Locate the cell with the specified text and output its (X, Y) center coordinate. 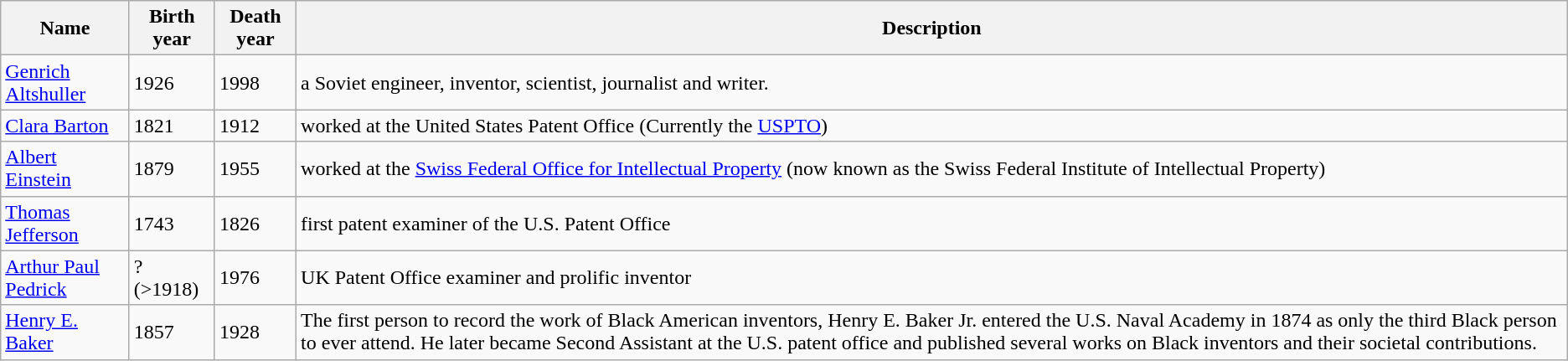
a Soviet engineer, inventor, scientist, journalist and writer. (932, 82)
Genrich Altshuller (65, 82)
1743 (172, 223)
1928 (255, 332)
Birth year (172, 28)
Clara Barton (65, 126)
? (>1918) (172, 278)
Arthur Paul Pedrick (65, 278)
1976 (255, 278)
1998 (255, 82)
1912 (255, 126)
Henry E. Baker (65, 332)
worked at the United States Patent Office (Currently the USPTO) (932, 126)
1857 (172, 332)
1821 (172, 126)
worked at the Swiss Federal Office for Intellectual Property (now known as the Swiss Federal Institute of Intellectual Property) (932, 169)
UK Patent Office examiner and prolific inventor (932, 278)
1955 (255, 169)
Death year (255, 28)
Thomas Jefferson (65, 223)
1926 (172, 82)
1879 (172, 169)
Name (65, 28)
1826 (255, 223)
Albert Einstein (65, 169)
first patent examiner of the U.S. Patent Office (932, 223)
Description (932, 28)
